Detect which cell encompasses the target text, then output its [x, y] center coordinate. 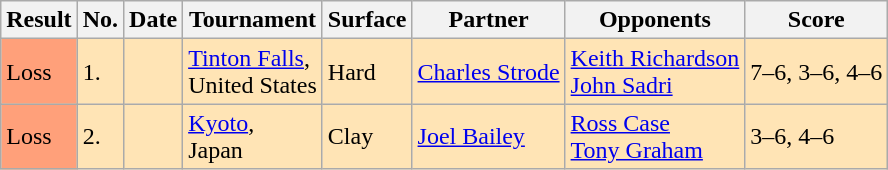
Tournament [253, 20]
Score [816, 20]
7–6, 3–6, 4–6 [816, 72]
Surface [367, 20]
Opponents [655, 20]
Clay [367, 136]
Tinton Falls,United States [253, 72]
Keith Richardson John Sadri [655, 72]
Kyoto,Japan [253, 136]
3–6, 4–6 [816, 136]
Result [39, 20]
Charles Strode [488, 72]
Joel Bailey [488, 136]
1. [100, 72]
Date [154, 20]
2. [100, 136]
Partner [488, 20]
Hard [367, 72]
Ross Case Tony Graham [655, 136]
No. [100, 20]
